Pinpoint the cell where the given text exists, returning its [X, Y] midpoint coordinate. 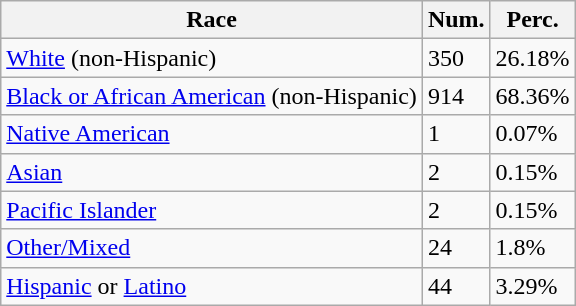
Pacific Islander [212, 210]
350 [456, 58]
24 [456, 248]
26.18% [532, 58]
44 [456, 286]
3.29% [532, 286]
Asian [212, 172]
Hispanic or Latino [212, 286]
White (non-Hispanic) [212, 58]
1.8% [532, 248]
Race [212, 20]
Perc. [532, 20]
Black or African American (non-Hispanic) [212, 96]
1 [456, 134]
914 [456, 96]
Native American [212, 134]
68.36% [532, 96]
0.07% [532, 134]
Other/Mixed [212, 248]
Num. [456, 20]
